Search for the cell housing the specified text and yield its [X, Y] center coordinate. 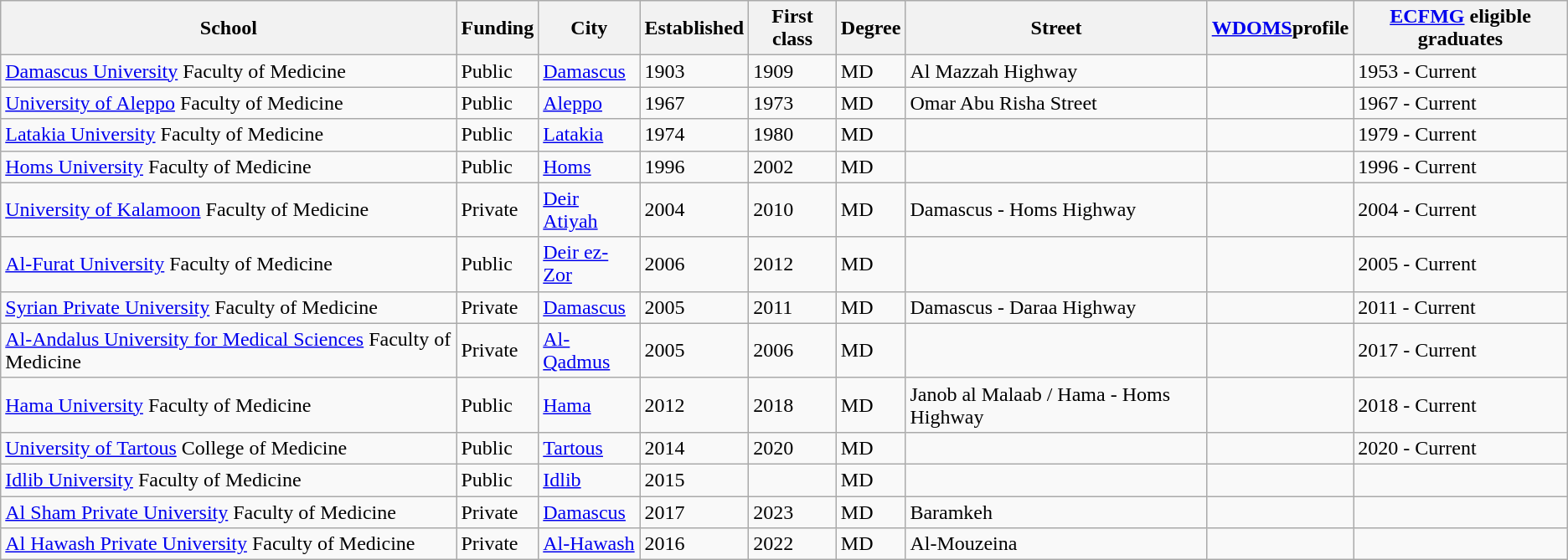
Damascus - Daraa Highway [1056, 307]
Hama University Faculty of Medicine [229, 405]
Deir Atiyah [590, 209]
2020 - Current [1461, 448]
2018 - Current [1461, 405]
Al Sham Private University Faculty of Medicine [229, 511]
Al Mazzah Highway [1056, 71]
Deir ez-Zor [590, 265]
University of Tartous College of Medicine [229, 448]
Latakia [590, 135]
1974 [694, 135]
City [590, 28]
WDOMSprofile [1280, 28]
Tartous [590, 448]
2004 - Current [1461, 209]
Aleppo [590, 103]
Funding [498, 28]
Baramkeh [1056, 511]
Syrian Private University Faculty of Medicine [229, 307]
School [229, 28]
1996 - Current [1461, 167]
Al-Qadmus [590, 350]
Al Hawash Private University Faculty of Medicine [229, 544]
Homs [590, 167]
Street [1056, 28]
2017 - Current [1461, 350]
Established [694, 28]
1909 [792, 71]
Janob al Malaab / Hama - Homs Highway [1056, 405]
Degree [871, 28]
Damascus - Homs Highway [1056, 209]
1967 - Current [1461, 103]
1967 [694, 103]
Idlib University Faculty of Medicine [229, 480]
2010 [792, 209]
2017 [694, 511]
University of Aleppo Faculty of Medicine [229, 103]
Al-Furat University Faculty of Medicine [229, 265]
2015 [694, 480]
2020 [792, 448]
1903 [694, 71]
2011 [792, 307]
1973 [792, 103]
2011 - Current [1461, 307]
2005 - Current [1461, 265]
Omar Abu Risha Street [1056, 103]
2022 [792, 544]
1953 - Current [1461, 71]
Al-Andalus University for Medical Sciences Faculty of Medicine [229, 350]
Al-Mouzeina [1056, 544]
Al-Hawash [590, 544]
Damascus University Faculty of Medicine [229, 71]
University of Kalamoon Faculty of Medicine [229, 209]
First class [792, 28]
2004 [694, 209]
2002 [792, 167]
2016 [694, 544]
Hama [590, 405]
Latakia University Faculty of Medicine [229, 135]
2014 [694, 448]
1980 [792, 135]
1979 - Current [1461, 135]
1996 [694, 167]
2018 [792, 405]
Idlib [590, 480]
ECFMG eligible graduates [1461, 28]
2023 [792, 511]
Homs University Faculty of Medicine [229, 167]
